For the text-containing cell, return its midpoint in [x, y] coordinate format. 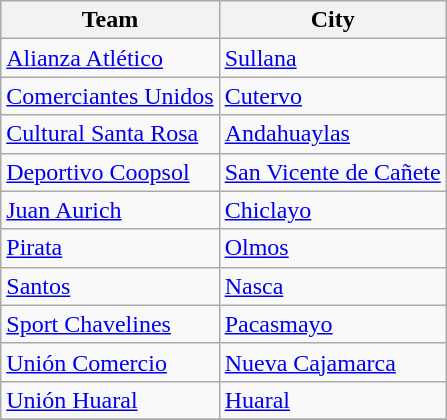
Nasca [332, 286]
Cutervo [332, 96]
Team [110, 20]
Juan Aurich [110, 210]
Pirata [110, 248]
Sullana [332, 58]
Pacasmayo [332, 324]
Olmos [332, 248]
Huaral [332, 400]
Santos [110, 286]
City [332, 20]
Alianza Atlético [110, 58]
Andahuaylas [332, 134]
Nueva Cajamarca [332, 362]
Chiclayo [332, 210]
Deportivo Coopsol [110, 172]
Unión Comercio [110, 362]
Sport Chavelines [110, 324]
Cultural Santa Rosa [110, 134]
San Vicente de Cañete [332, 172]
Comerciantes Unidos [110, 96]
Unión Huaral [110, 400]
